Search for the cell housing the specified text and yield its (X, Y) center coordinate. 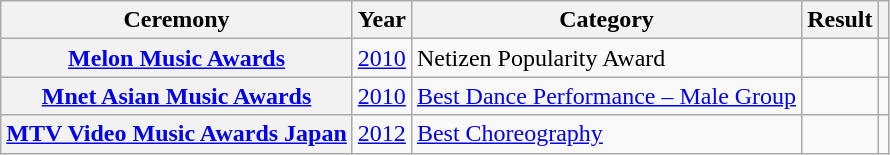
Best Choreography (606, 134)
Result (840, 20)
Ceremony (177, 20)
Mnet Asian Music Awards (177, 96)
Best Dance Performance – Male Group (606, 96)
MTV Video Music Awards Japan (177, 134)
Melon Music Awards (177, 58)
2012 (382, 134)
Netizen Popularity Award (606, 58)
Category (606, 20)
Year (382, 20)
